For the text-containing cell, return its midpoint in [x, y] coordinate format. 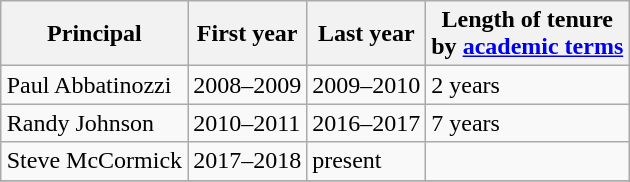
2009–2010 [366, 85]
2017–2018 [248, 161]
First year [248, 34]
2016–2017 [366, 123]
2010–2011 [248, 123]
Last year [366, 34]
Randy Johnson [94, 123]
Steve McCormick [94, 161]
Paul Abbatinozzi [94, 85]
present [366, 161]
2 years [528, 85]
Length of tenureby academic terms [528, 34]
Principal [94, 34]
7 years [528, 123]
2008–2009 [248, 85]
